Identify which cell holds the provided text, then report its (X, Y) central coordinate. 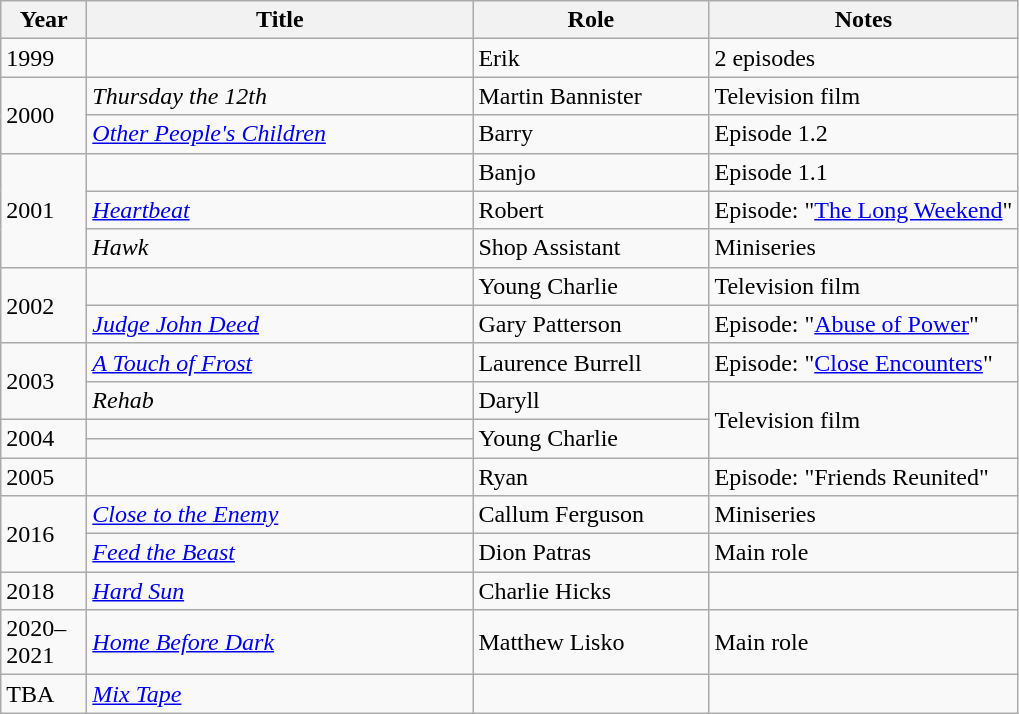
Mix Tape (280, 694)
Matthew Lisko (591, 642)
Robert (591, 210)
1999 (44, 58)
2 episodes (864, 58)
Episode 1.1 (864, 172)
Episode: "The Long Weekend" (864, 210)
Ryan (591, 477)
2001 (44, 210)
Laurence Burrell (591, 362)
Barry (591, 134)
Feed the Beast (280, 553)
Shop Assistant (591, 248)
Year (44, 20)
Role (591, 20)
Title (280, 20)
Episode: "Friends Reunited" (864, 477)
Judge John Deed (280, 324)
2003 (44, 381)
2004 (44, 438)
Close to the Enemy (280, 515)
2002 (44, 305)
Hawk (280, 248)
Daryll (591, 400)
Episode: "Abuse of Power" (864, 324)
TBA (44, 694)
Notes (864, 20)
Charlie Hicks (591, 591)
2018 (44, 591)
2005 (44, 477)
Martin Bannister (591, 96)
Rehab (280, 400)
Hard Sun (280, 591)
A Touch of Frost (280, 362)
Other People's Children (280, 134)
Home Before Dark (280, 642)
Thursday the 12th (280, 96)
Dion Patras (591, 553)
Gary Patterson (591, 324)
Erik (591, 58)
Episode: "Close Encounters" (864, 362)
Callum Ferguson (591, 515)
2000 (44, 115)
Banjo (591, 172)
2020–2021 (44, 642)
Heartbeat (280, 210)
2016 (44, 534)
Episode 1.2 (864, 134)
